Identify which cell holds the provided text, then report its (X, Y) central coordinate. 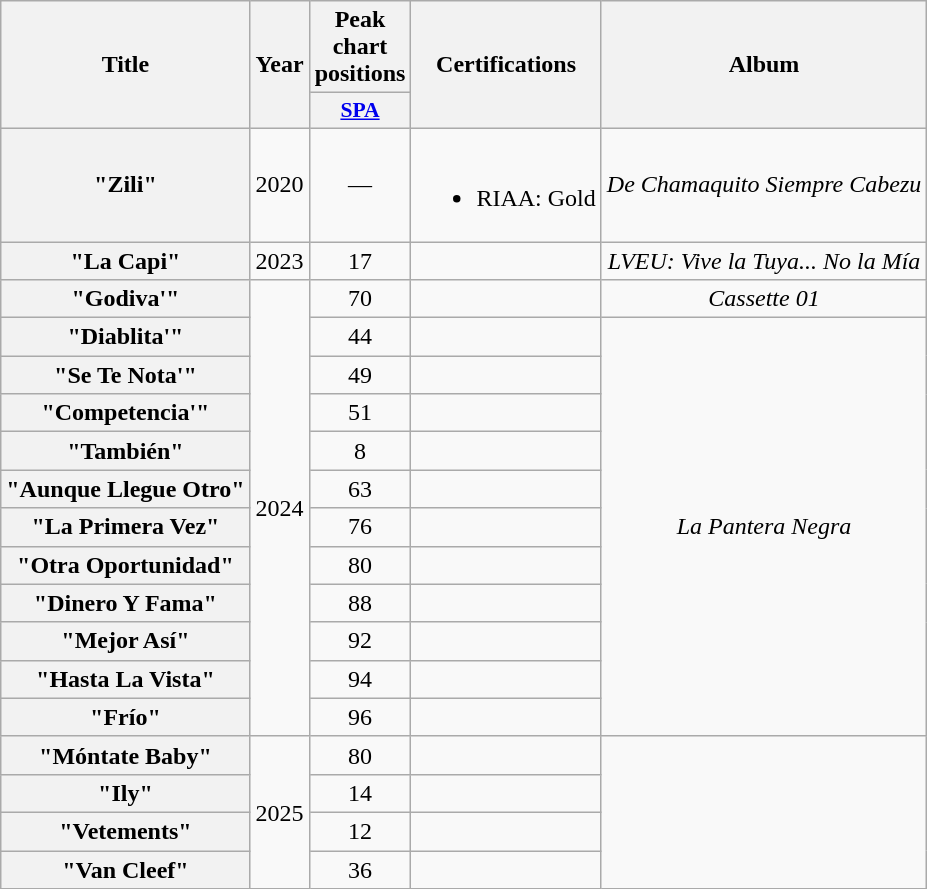
"La Capi" (126, 261)
"Mejor Así" (126, 641)
"Godiva'" (126, 299)
"Otra Oportunidad" (126, 565)
Title (126, 65)
8 (360, 451)
"Dinero Y Fama" (126, 603)
"Hasta La Vista" (126, 679)
"Ily" (126, 793)
2023 (280, 261)
49 (360, 375)
2020 (280, 184)
La Pantera Negra (764, 528)
36 (360, 869)
"Competencia'" (126, 413)
Year (280, 65)
Cassette 01 (764, 299)
2025 (280, 812)
44 (360, 337)
"Se Te Nota'" (126, 375)
70 (360, 299)
"Vetements" (126, 831)
14 (360, 793)
De Chamaquito Siempre Cabezu (764, 184)
Certifications (506, 65)
94 (360, 679)
— (360, 184)
"Zili" (126, 184)
"Diablita'" (126, 337)
88 (360, 603)
LVEU: Vive la Tuya... No la Mía (764, 261)
"La Primera Vez" (126, 527)
17 (360, 261)
51 (360, 413)
"Móntate Baby" (126, 755)
Peak chart positions (360, 47)
RIAA: Gold (506, 184)
Album (764, 65)
"Frío" (126, 717)
12 (360, 831)
96 (360, 717)
"Aunque Llegue Otro" (126, 489)
"También" (126, 451)
92 (360, 641)
"Van Cleef" (126, 869)
76 (360, 527)
SPA (360, 111)
2024 (280, 508)
63 (360, 489)
